Extract the (X, Y) coordinate from the center of the cell holding the provided text.  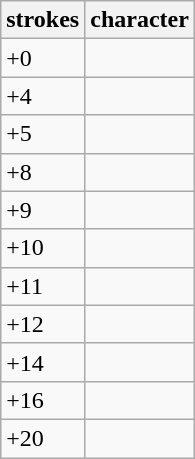
+10 (43, 248)
+11 (43, 286)
character (140, 20)
+9 (43, 210)
+14 (43, 362)
+16 (43, 400)
+20 (43, 438)
+4 (43, 96)
+12 (43, 324)
+5 (43, 134)
strokes (43, 20)
+8 (43, 172)
+0 (43, 58)
